Identify which cell holds the provided text, then report its [x, y] central coordinate. 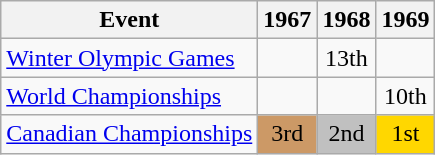
3rd [288, 134]
Event [130, 20]
1969 [406, 20]
1968 [346, 20]
Winter Olympic Games [130, 58]
World Championships [130, 96]
1967 [288, 20]
10th [406, 96]
Canadian Championships [130, 134]
2nd [346, 134]
13th [346, 58]
1st [406, 134]
